From the cell containing the given text, extract its center point as (X, Y) coordinate. 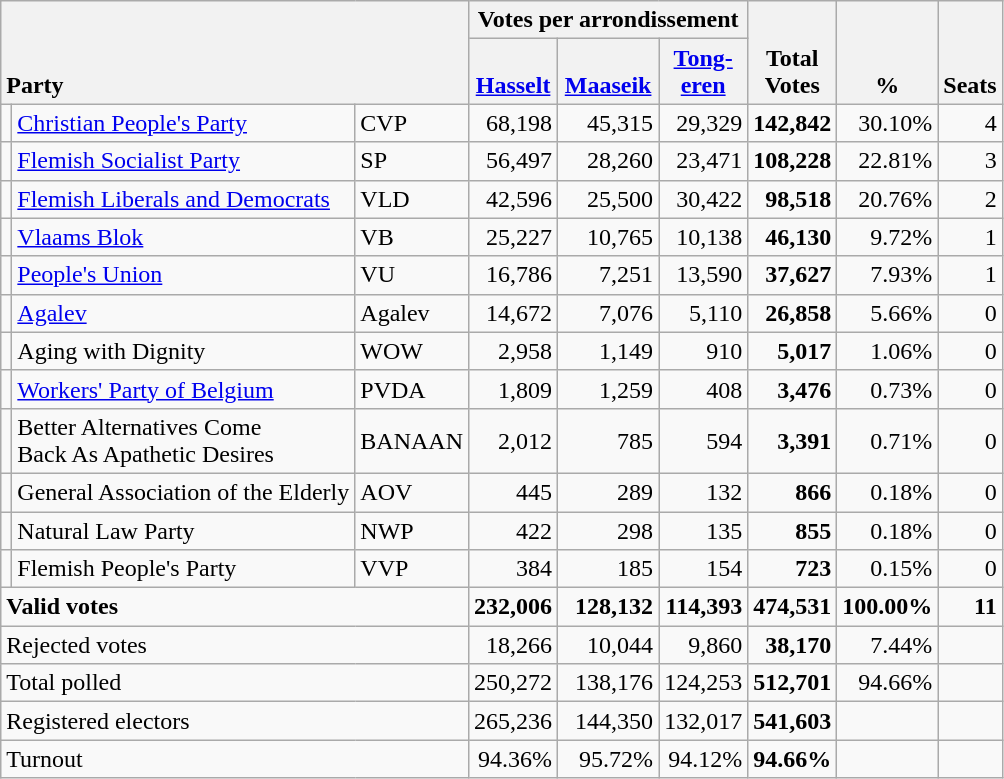
95.72% (608, 759)
30,422 (704, 199)
3,391 (792, 440)
Tong- eren (704, 72)
Flemish People's Party (184, 569)
142,842 (792, 123)
298 (608, 531)
Turnout (235, 759)
144,350 (608, 721)
100.00% (888, 607)
11 (970, 607)
0.71% (888, 440)
541,603 (792, 721)
38,170 (792, 645)
Hasselt (514, 72)
512,701 (792, 683)
AOV (412, 492)
46,130 (792, 237)
7.93% (888, 275)
PVDA (412, 389)
Christian People's Party (184, 123)
1,149 (608, 351)
250,272 (514, 683)
VVP (412, 569)
1,809 (514, 389)
Rejected votes (235, 645)
Better Alternatives ComeBack As Apathetic Desires (184, 440)
Maaseik (608, 72)
Registered electors (235, 721)
5,110 (704, 313)
Seats (970, 52)
114,393 (704, 607)
2,958 (514, 351)
Votes per arrondissement (608, 20)
135 (704, 531)
5,017 (792, 351)
Valid votes (235, 607)
94.12% (704, 759)
0.15% (888, 569)
CVP (412, 123)
Total polled (235, 683)
1,259 (608, 389)
VU (412, 275)
10,765 (608, 237)
138,176 (608, 683)
WOW (412, 351)
Flemish Liberals and Democrats (184, 199)
42,596 (514, 199)
BANAAN (412, 440)
1.06% (888, 351)
855 (792, 531)
9,860 (704, 645)
594 (704, 440)
445 (514, 492)
Party (235, 52)
Flemish Socialist Party (184, 161)
132,017 (704, 721)
422 (514, 531)
232,006 (514, 607)
VB (412, 237)
Aging with Dignity (184, 351)
28,260 (608, 161)
7.44% (888, 645)
General Association of the Elderly (184, 492)
Natural Law Party (184, 531)
185 (608, 569)
Total Votes (792, 52)
14,672 (514, 313)
98,518 (792, 199)
7,251 (608, 275)
26,858 (792, 313)
154 (704, 569)
910 (704, 351)
866 (792, 492)
13,590 (704, 275)
289 (608, 492)
18,266 (514, 645)
7,076 (608, 313)
People's Union (184, 275)
56,497 (514, 161)
23,471 (704, 161)
30.10% (888, 123)
10,138 (704, 237)
16,786 (514, 275)
25,227 (514, 237)
% (888, 52)
108,228 (792, 161)
Vlaams Blok (184, 237)
10,044 (608, 645)
384 (514, 569)
VLD (412, 199)
45,315 (608, 123)
22.81% (888, 161)
2,012 (514, 440)
128,132 (608, 607)
3,476 (792, 389)
474,531 (792, 607)
37,627 (792, 275)
25,500 (608, 199)
408 (704, 389)
0.73% (888, 389)
132 (704, 492)
124,253 (704, 683)
68,198 (514, 123)
2 (970, 199)
4 (970, 123)
723 (792, 569)
3 (970, 161)
265,236 (514, 721)
94.36% (514, 759)
9.72% (888, 237)
SP (412, 161)
NWP (412, 531)
20.76% (888, 199)
29,329 (704, 123)
785 (608, 440)
5.66% (888, 313)
Workers' Party of Belgium (184, 389)
